Scan for the cell matching the given text and deliver its [X, Y] coordinate at center. 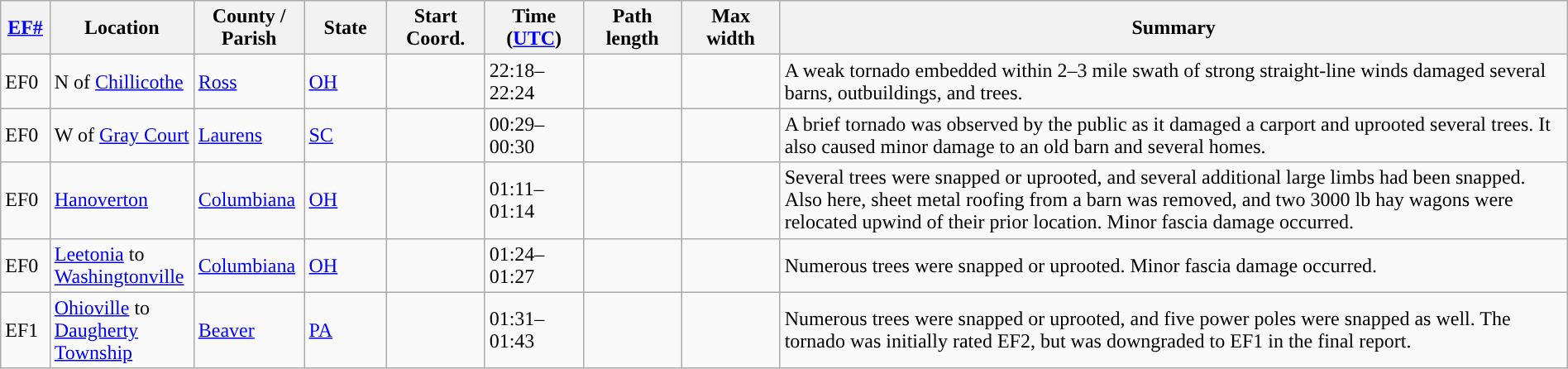
Start Coord. [435, 28]
Path length [632, 28]
Laurens [249, 136]
Numerous trees were snapped or uprooted. Minor fascia damage occurred. [1174, 265]
01:24–01:27 [534, 265]
A weak tornado embedded within 2–3 mile swath of strong straight-line winds damaged several barns, outbuildings, and trees. [1174, 81]
Summary [1174, 28]
01:11–01:14 [534, 200]
W of Gray Court [122, 136]
State [346, 28]
EF1 [25, 330]
Max width [731, 28]
Beaver [249, 330]
SC [346, 136]
EF# [25, 28]
PA [346, 330]
22:18–22:24 [534, 81]
Time (UTC) [534, 28]
Leetonia to Washingtonville [122, 265]
Ross [249, 81]
Hanoverton [122, 200]
Location [122, 28]
00:29–00:30 [534, 136]
County / Parish [249, 28]
01:31–01:43 [534, 330]
Ohioville to Daugherty Township [122, 330]
N of Chillicothe [122, 81]
